Scan for the cell matching the given text and deliver its [x, y] coordinate at center. 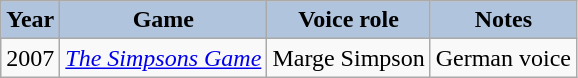
2007 [30, 58]
Year [30, 20]
Marge Simpson [348, 58]
Voice role [348, 20]
German voice [503, 58]
The Simpsons Game [164, 58]
Notes [503, 20]
Game [164, 20]
